Provide the (X, Y) coordinate of the cell's center where the given text is located.  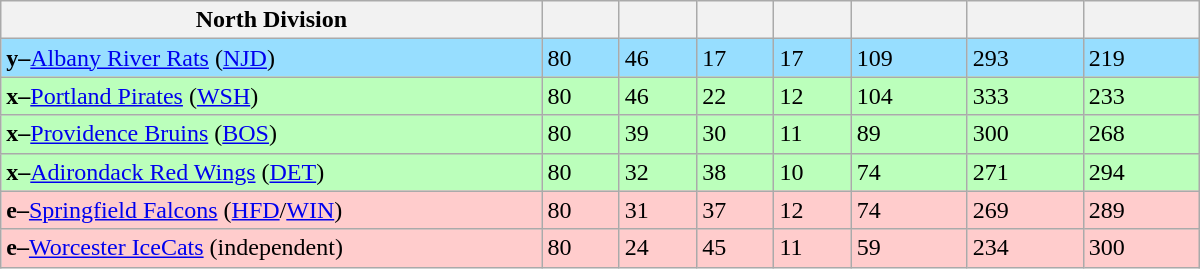
y–Albany River Rats (NJD) (272, 58)
333 (1025, 96)
37 (736, 210)
219 (1141, 58)
x–Adirondack Red Wings (DET) (272, 172)
234 (1025, 248)
North Division (272, 20)
89 (909, 134)
45 (736, 248)
233 (1141, 96)
271 (1025, 172)
22 (736, 96)
293 (1025, 58)
24 (658, 248)
104 (909, 96)
289 (1141, 210)
31 (658, 210)
294 (1141, 172)
38 (736, 172)
109 (909, 58)
e–Springfield Falcons (HFD/WIN) (272, 210)
30 (736, 134)
59 (909, 248)
10 (812, 172)
269 (1025, 210)
39 (658, 134)
x–Providence Bruins (BOS) (272, 134)
e–Worcester IceCats (independent) (272, 248)
32 (658, 172)
x–Portland Pirates (WSH) (272, 96)
268 (1141, 134)
